Detect which cell encompasses the target text, then output its [X, Y] center coordinate. 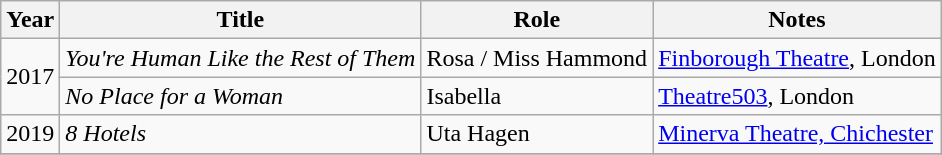
Notes [798, 20]
Role [537, 20]
8 Hotels [240, 134]
Theatre503, London [798, 96]
Isabella [537, 96]
Uta Hagen [537, 134]
Finborough Theatre, London [798, 58]
No Place for a Woman [240, 96]
Minerva Theatre, Chichester [798, 134]
Title [240, 20]
2017 [30, 77]
2019 [30, 134]
Rosa / Miss Hammond [537, 58]
Year [30, 20]
You're Human Like the Rest of Them [240, 58]
